Scan for the cell matching the given text and deliver its [X, Y] coordinate at center. 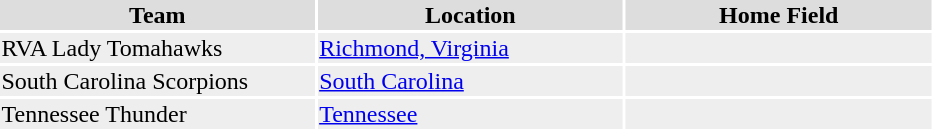
Richmond, Virginia [470, 48]
Home Field [778, 15]
South Carolina [470, 81]
Team [158, 15]
Location [470, 15]
RVA Lady Tomahawks [158, 48]
Tennessee Thunder [158, 114]
Tennessee [470, 114]
South Carolina Scorpions [158, 81]
